For the text-containing cell, return its midpoint in [x, y] coordinate format. 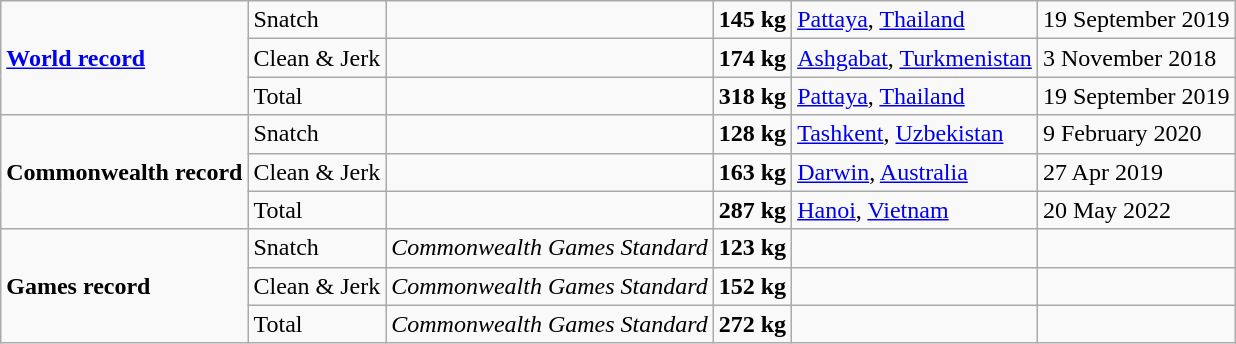
9 February 2020 [1136, 134]
Darwin, Australia [915, 172]
3 November 2018 [1136, 58]
318 kg [752, 96]
287 kg [752, 210]
Hanoi, Vietnam [915, 210]
152 kg [752, 286]
163 kg [752, 172]
Tashkent, Uzbekistan [915, 134]
128 kg [752, 134]
123 kg [752, 248]
Ashgabat, Turkmenistan [915, 58]
174 kg [752, 58]
Games record [124, 286]
272 kg [752, 324]
145 kg [752, 20]
Commonwealth record [124, 172]
World record [124, 58]
20 May 2022 [1136, 210]
27 Apr 2019 [1136, 172]
